Pinpoint the cell where the given text exists, returning its [x, y] midpoint coordinate. 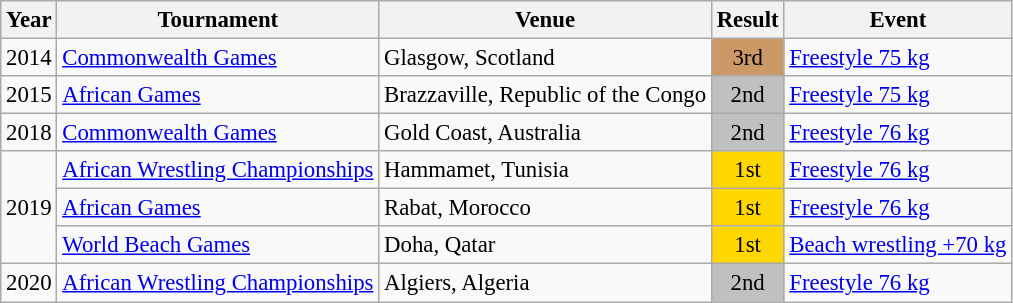
Beach wrestling +70 kg [898, 245]
3rd [748, 58]
Gold Coast, Australia [546, 133]
2019 [29, 208]
Event [898, 20]
2014 [29, 58]
Brazzaville, Republic of the Congo [546, 95]
Glasgow, Scotland [546, 58]
2015 [29, 95]
Hammamet, Tunisia [546, 170]
Result [748, 20]
Venue [546, 20]
Doha, Qatar [546, 245]
Algiers, Algeria [546, 283]
Rabat, Morocco [546, 208]
Year [29, 20]
World Beach Games [218, 245]
Tournament [218, 20]
2018 [29, 133]
2020 [29, 283]
